Pinpoint the cell where the given text exists, returning its [X, Y] midpoint coordinate. 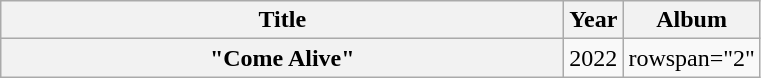
2022 [594, 58]
rowspan="2" [692, 58]
Album [692, 20]
Title [282, 20]
"Come Alive" [282, 58]
Year [594, 20]
